For the text-containing cell, return its midpoint in [x, y] coordinate format. 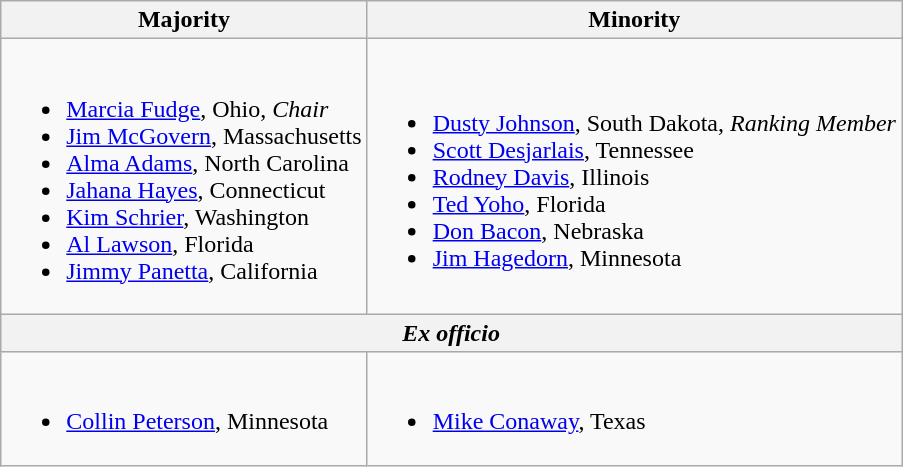
Mike Conaway, Texas [634, 408]
Collin Peterson, Minnesota [184, 408]
Majority [184, 20]
Ex officio [452, 333]
Minority [634, 20]
